Scan for the cell matching the given text and deliver its (x, y) coordinate at center. 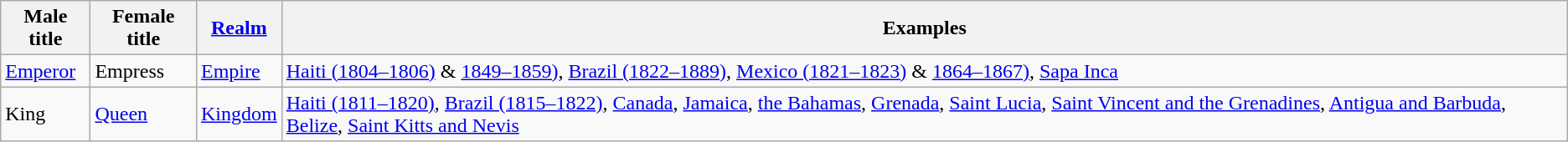
Haiti (1804–1806) & 1849–1859), Brazil (1822–1889), Mexico (1821–1823) & 1864–1867), Sapa Inca (925, 71)
Empress (144, 71)
Kingdom (239, 114)
Examples (925, 28)
Male title (45, 28)
Emperor (45, 71)
Realm (239, 28)
Empire (239, 71)
Queen (144, 114)
King (45, 114)
Female title (144, 28)
